Return the [x, y] coordinate for the center point of the cell that contains the specified text.  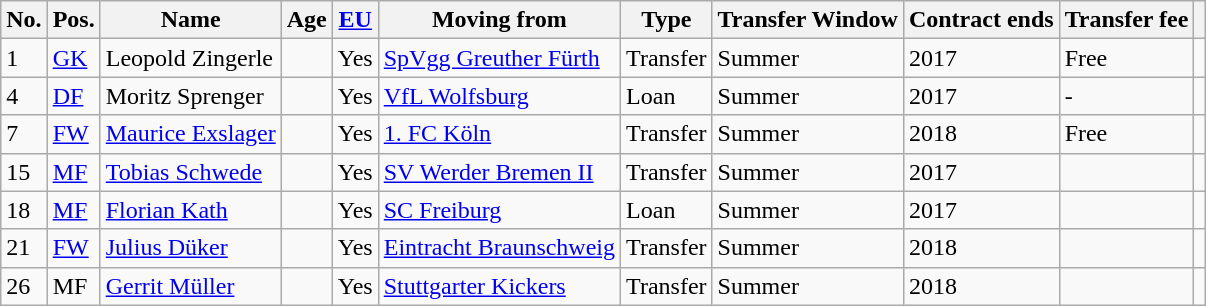
No. [24, 20]
Contract ends [981, 20]
EU [355, 20]
Florian Kath [190, 210]
Gerrit Müller [190, 286]
Transfer Window [808, 20]
Type [667, 20]
SC Freiburg [499, 210]
Moritz Sprenger [190, 96]
VfL Wolfsburg [499, 96]
4 [24, 96]
- [1126, 96]
Transfer fee [1126, 20]
DF [74, 96]
1 [24, 58]
GK [74, 58]
Moving from [499, 20]
Tobias Schwede [190, 172]
SpVgg Greuther Fürth [499, 58]
18 [24, 210]
26 [24, 286]
21 [24, 248]
1. FC Köln [499, 134]
Stuttgarter Kickers [499, 286]
Eintracht Braunschweig [499, 248]
SV Werder Bremen II [499, 172]
Julius Düker [190, 248]
7 [24, 134]
Pos. [74, 20]
Maurice Exslager [190, 134]
15 [24, 172]
Leopold Zingerle [190, 58]
Name [190, 20]
Age [306, 20]
